Identify which cell holds the provided text, then report its (X, Y) central coordinate. 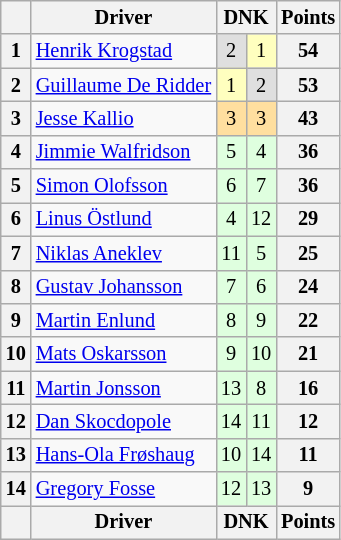
24 (308, 287)
Mats Oskarsson (124, 354)
43 (308, 118)
Dan Skocdopole (124, 421)
Martin Jonsson (124, 388)
Jesse Kallio (124, 118)
29 (308, 219)
Niklas Aneklev (124, 253)
16 (308, 388)
Gustav Johansson (124, 287)
Guillaume De Ridder (124, 85)
Simon Olofsson (124, 186)
Gregory Fosse (124, 489)
25 (308, 253)
54 (308, 51)
Linus Östlund (124, 219)
Jimmie Walfridson (124, 152)
Hans-Ola Frøshaug (124, 455)
22 (308, 320)
Martin Enlund (124, 320)
21 (308, 354)
53 (308, 85)
Henrik Krogstad (124, 51)
